Identify which cell holds the provided text, then report its (x, y) central coordinate. 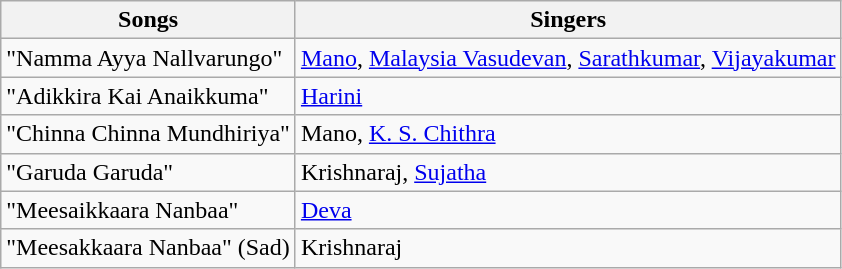
Mano, K. S. Chithra (568, 134)
"Meesaikkaara Nanbaa" (148, 210)
Mano, Malaysia Vasudevan, Sarathkumar, Vijayakumar (568, 58)
"Adikkira Kai Anaikkuma" (148, 96)
Singers (568, 20)
Krishnaraj, Sujatha (568, 172)
"Meesakkaara Nanbaa" (Sad) (148, 248)
"Chinna Chinna Mundhiriya" (148, 134)
Harini (568, 96)
"Garuda Garuda" (148, 172)
Deva (568, 210)
"Namma Ayya Nallvarungo" (148, 58)
Krishnaraj (568, 248)
Songs (148, 20)
